Output the [x, y] coordinate of the center of the cell containing the given text.  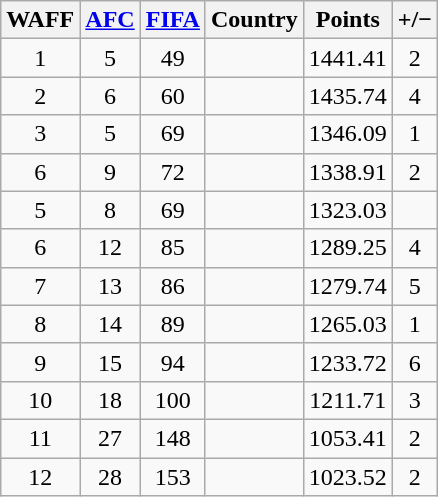
WAFF [40, 20]
+/− [414, 20]
1346.09 [348, 134]
1289.25 [348, 248]
1053.41 [348, 438]
Points [348, 20]
153 [172, 477]
86 [172, 286]
10 [40, 400]
28 [110, 477]
148 [172, 438]
1323.03 [348, 210]
18 [110, 400]
1265.03 [348, 324]
1211.71 [348, 400]
1279.74 [348, 286]
FIFA [172, 20]
1338.91 [348, 172]
11 [40, 438]
13 [110, 286]
14 [110, 324]
1233.72 [348, 362]
49 [172, 58]
100 [172, 400]
7 [40, 286]
15 [110, 362]
1435.74 [348, 96]
85 [172, 248]
89 [172, 324]
27 [110, 438]
1441.41 [348, 58]
1023.52 [348, 477]
72 [172, 172]
Country [254, 20]
94 [172, 362]
AFC [110, 20]
60 [172, 96]
